Search for the cell housing the specified text and yield its [X, Y] center coordinate. 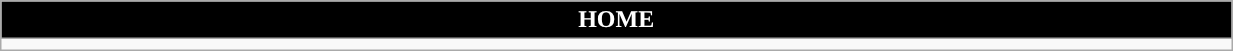
HOME [616, 20]
